Output the [X, Y] coordinate of the center of the cell containing the given text.  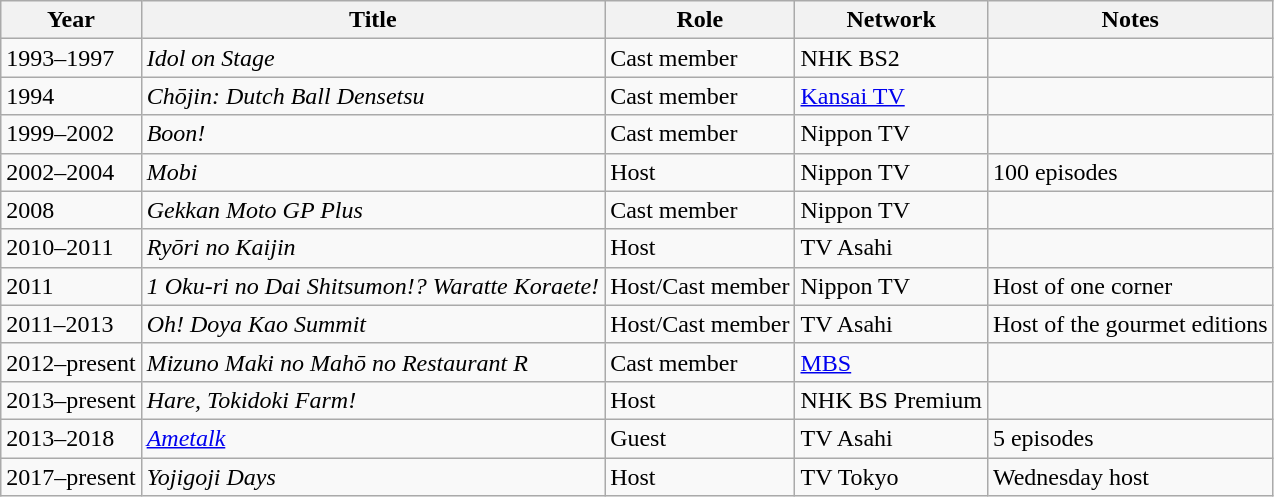
NHK BS Premium [891, 400]
Mizuno Maki no Mahō no Restaurant R [372, 362]
Mobi [372, 172]
Ametalk [372, 438]
2010–2011 [71, 248]
Year [71, 20]
Network [891, 20]
1993–1997 [71, 58]
2011 [71, 286]
TV Tokyo [891, 477]
1994 [71, 96]
2008 [71, 210]
1999–2002 [71, 134]
Yojigoji Days [372, 477]
5 episodes [1130, 438]
Kansai TV [891, 96]
Hare, Tokidoki Farm! [372, 400]
Ryōri no Kaijin [372, 248]
2017–present [71, 477]
Boon! [372, 134]
2011–2013 [71, 324]
Role [700, 20]
1 Oku-ri no Dai Shitsumon!? Waratte Koraete! [372, 286]
Notes [1130, 20]
Wednesday host [1130, 477]
Chōjin: Dutch Ball Densetsu [372, 96]
Gekkan Moto GP Plus [372, 210]
2013–present [71, 400]
Title [372, 20]
100 episodes [1130, 172]
2002–2004 [71, 172]
2013–2018 [71, 438]
NHK BS2 [891, 58]
Oh! Doya Kao Summit [372, 324]
Guest [700, 438]
MBS [891, 362]
Host of one corner [1130, 286]
2012–present [71, 362]
Idol on Stage [372, 58]
Host of the gourmet editions [1130, 324]
